Extract the (X, Y) coordinate from the center of the cell holding the provided text.  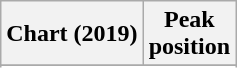
Peakposition (189, 34)
Chart (2019) (72, 34)
